Search for the cell housing the specified text and yield its [x, y] center coordinate. 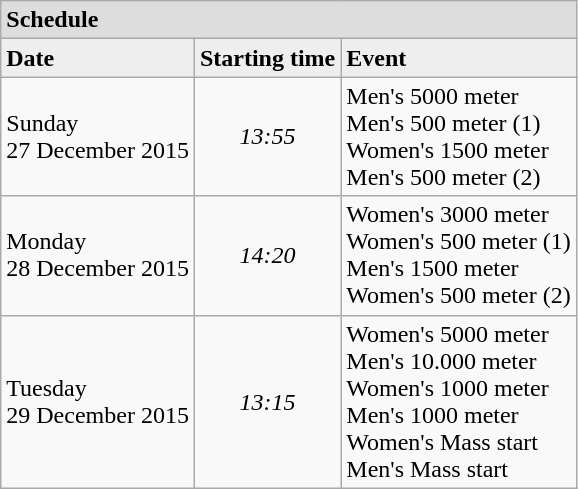
Schedule [288, 20]
13:15 [267, 402]
Sunday 27 December 2015 [98, 136]
Women's 3000 meter Women's 500 meter (1) Men's 1500 meter Women's 500 meter (2) [458, 256]
Men's 5000 meter Men's 500 meter (1) Women's 1500 meter Men's 500 meter (2) [458, 136]
Women's 5000 meter Men's 10.000 meter Women's 1000 meter Men's 1000 meter Women's Mass start Men's Mass start [458, 402]
Starting time [267, 58]
Date [98, 58]
Event [458, 58]
Tuesday 29 December 2015 [98, 402]
13:55 [267, 136]
Monday 28 December 2015 [98, 256]
14:20 [267, 256]
